Detect which cell encompasses the target text, then output its (X, Y) center coordinate. 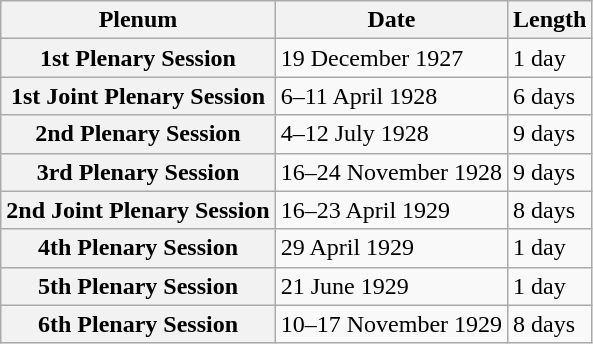
29 April 1929 (391, 248)
19 December 1927 (391, 58)
6–11 April 1928 (391, 96)
1st Plenary Session (138, 58)
5th Plenary Session (138, 286)
1st Joint Plenary Session (138, 96)
Length (550, 20)
2nd Plenary Session (138, 134)
Date (391, 20)
16–24 November 1928 (391, 172)
2nd Joint Plenary Session (138, 210)
6th Plenary Session (138, 324)
4th Plenary Session (138, 248)
10–17 November 1929 (391, 324)
3rd Plenary Session (138, 172)
16–23 April 1929 (391, 210)
21 June 1929 (391, 286)
Plenum (138, 20)
6 days (550, 96)
4–12 July 1928 (391, 134)
